From the cell containing the given text, extract its center point as (X, Y) coordinate. 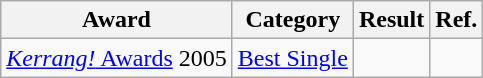
Best Single (292, 58)
Category (292, 20)
Ref. (456, 20)
Result (391, 20)
Award (117, 20)
Kerrang! Awards 2005 (117, 58)
